Provide the [x, y] coordinate of the cell's center where the given text is located.  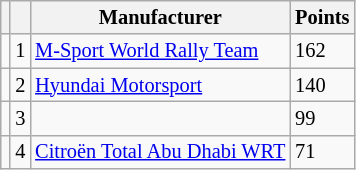
Manufacturer [160, 17]
140 [322, 85]
Citroën Total Abu Dhabi WRT [160, 152]
71 [322, 152]
Points [322, 17]
2 [20, 85]
M-Sport World Rally Team [160, 51]
4 [20, 152]
3 [20, 118]
1 [20, 51]
99 [322, 118]
Hyundai Motorsport [160, 85]
162 [322, 51]
